Search for the cell housing the specified text and yield its (X, Y) center coordinate. 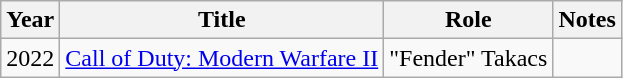
"Fender" Takacs (468, 58)
Title (222, 20)
2022 (30, 58)
Notes (587, 20)
Year (30, 20)
Call of Duty: Modern Warfare II (222, 58)
Role (468, 20)
